From the cell containing the given text, extract its center point as [X, Y] coordinate. 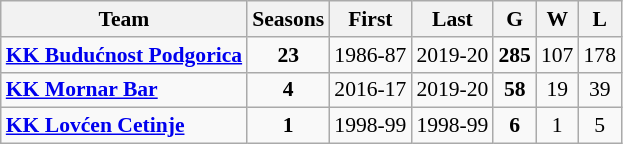
178 [600, 55]
285 [514, 55]
L [600, 19]
W [558, 19]
4 [288, 90]
107 [558, 55]
KK Mornar Bar [124, 90]
G [514, 19]
5 [600, 126]
KK Lovćen Cetinje [124, 126]
6 [514, 126]
2016-17 [370, 90]
Team [124, 19]
23 [288, 55]
Seasons [288, 19]
Last [452, 19]
First [370, 19]
1986-87 [370, 55]
58 [514, 90]
39 [600, 90]
19 [558, 90]
KK Budućnost Podgorica [124, 55]
